For the text-containing cell, return its midpoint in [X, Y] coordinate format. 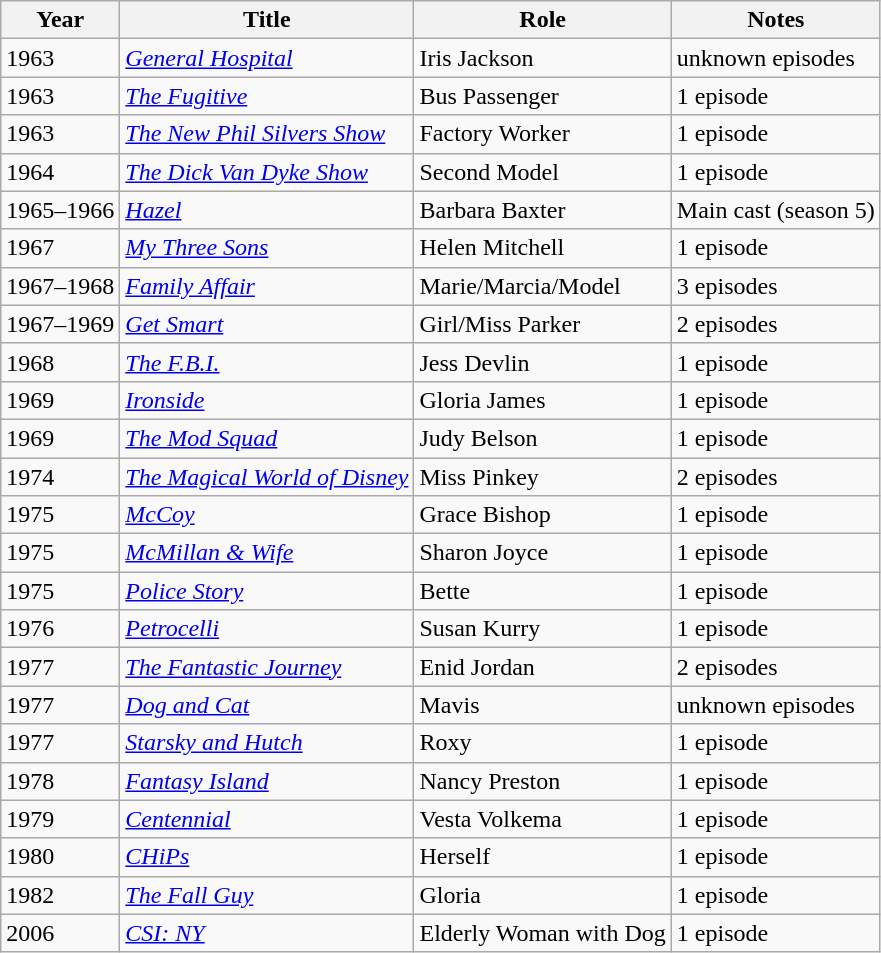
CHiPs [267, 857]
Girl/Miss Parker [542, 324]
3 episodes [776, 286]
Mavis [542, 705]
Jess Devlin [542, 362]
Gloria [542, 895]
Bette [542, 591]
Enid Jordan [542, 667]
Family Affair [267, 286]
Starsky and Hutch [267, 743]
The New Phil Silvers Show [267, 134]
Barbara Baxter [542, 210]
2006 [60, 933]
1976 [60, 629]
The Magical World of Disney [267, 477]
Dog and Cat [267, 705]
The Dick Van Dyke Show [267, 172]
Petrocelli [267, 629]
Nancy Preston [542, 781]
1982 [60, 895]
My Three Sons [267, 248]
The Fantastic Journey [267, 667]
1974 [60, 477]
Notes [776, 20]
1967–1968 [60, 286]
1967 [60, 248]
Judy Belson [542, 438]
McCoy [267, 515]
Title [267, 20]
1978 [60, 781]
Roxy [542, 743]
Bus Passenger [542, 96]
1967–1969 [60, 324]
Role [542, 20]
Year [60, 20]
Sharon Joyce [542, 553]
Marie/Marcia/Model [542, 286]
The Fugitive [267, 96]
The Fall Guy [267, 895]
Iris Jackson [542, 58]
1979 [60, 819]
CSI: NY [267, 933]
Vesta Volkema [542, 819]
Get Smart [267, 324]
Grace Bishop [542, 515]
Helen Mitchell [542, 248]
Herself [542, 857]
Susan Kurry [542, 629]
Gloria James [542, 400]
Main cast (season 5) [776, 210]
Ironside [267, 400]
Miss Pinkey [542, 477]
General Hospital [267, 58]
1964 [60, 172]
Factory Worker [542, 134]
McMillan & Wife [267, 553]
The F.B.I. [267, 362]
1980 [60, 857]
Fantasy Island [267, 781]
Hazel [267, 210]
Centennial [267, 819]
Police Story [267, 591]
Elderly Woman with Dog [542, 933]
Second Model [542, 172]
The Mod Squad [267, 438]
1968 [60, 362]
1965–1966 [60, 210]
